Find where the given text appears and provide that cell's center as [X, Y] coordinate. 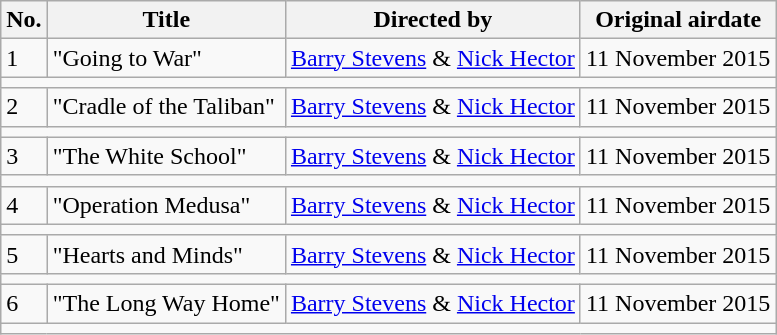
3 [24, 156]
"Hearts and Minds" [166, 254]
"The White School" [166, 156]
"Going to War" [166, 58]
1 [24, 58]
Title [166, 20]
5 [24, 254]
"Operation Medusa" [166, 205]
2 [24, 107]
6 [24, 303]
"The Long Way Home" [166, 303]
4 [24, 205]
Directed by [432, 20]
No. [24, 20]
"Cradle of the Taliban" [166, 107]
Original airdate [678, 20]
